Provide the [x, y] coordinate of the cell's center where the given text is located.  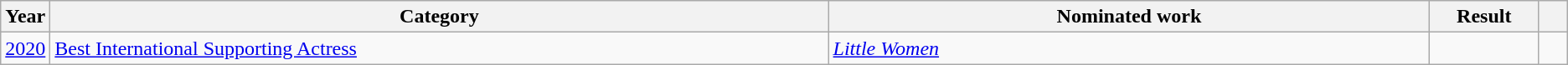
Best International Supporting Actress [439, 48]
Little Women [1129, 48]
Category [439, 17]
Result [1484, 17]
Nominated work [1129, 17]
Year [25, 17]
2020 [25, 48]
